Determine the (X, Y) coordinate at the center of the cell enclosing the given text.  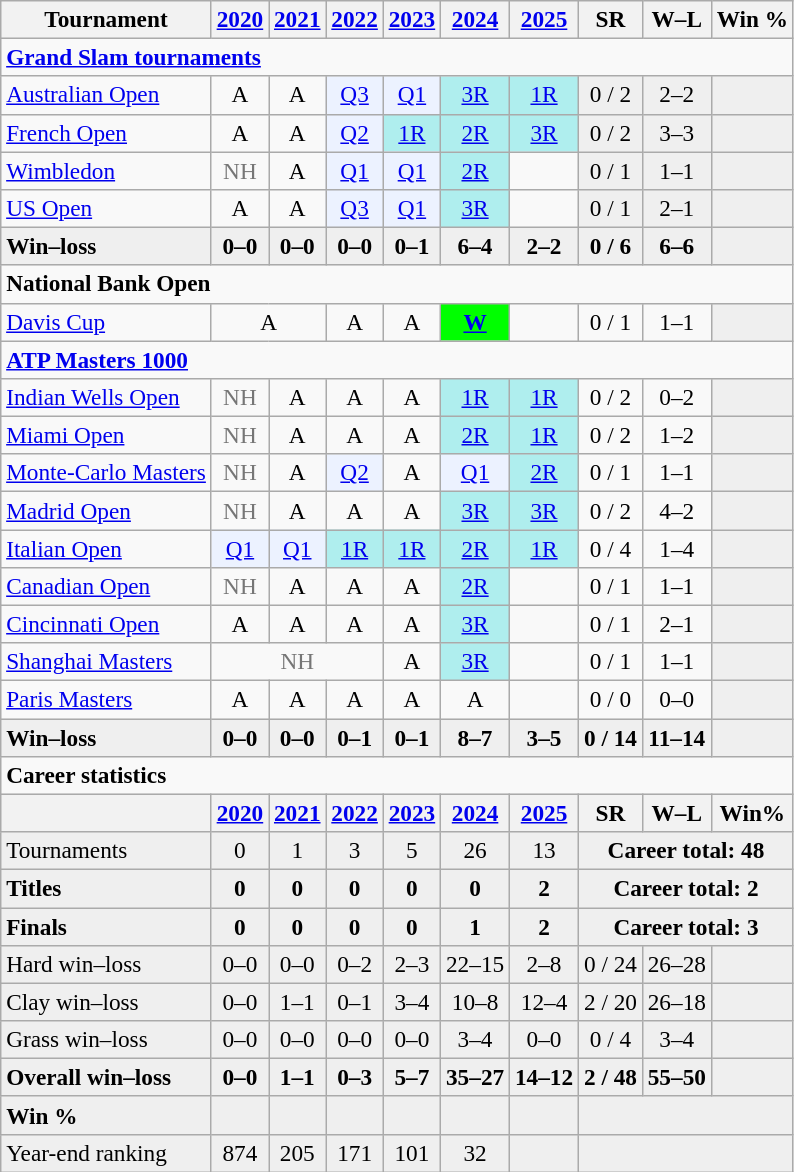
0 / 24 (611, 964)
Monte-Carlo Masters (106, 473)
1–4 (676, 548)
26–18 (676, 1002)
Davis Cup (106, 322)
11–14 (676, 737)
3–3 (676, 133)
6–4 (476, 246)
22–15 (476, 964)
2–3 (412, 964)
Finals (106, 926)
Clay win–loss (106, 1002)
35–27 (476, 1077)
4–2 (676, 510)
Year-end ranking (106, 1153)
Australian Open (106, 95)
Career total: 48 (686, 850)
Shanghai Masters (106, 662)
Career total: 3 (686, 926)
Indian Wells Open (106, 397)
Tournaments (106, 850)
Hard win–loss (106, 964)
Cincinnati Open (106, 624)
National Bank Open (398, 284)
0–3 (354, 1077)
5–7 (412, 1077)
5 (412, 850)
Italian Open (106, 548)
Win% (752, 813)
10–8 (476, 1002)
US Open (106, 208)
ATP Masters 1000 (398, 359)
3–5 (544, 737)
2–8 (544, 964)
26 (476, 850)
French Open (106, 133)
Overall win–loss (106, 1077)
8–7 (476, 737)
Paris Masters (106, 699)
2 / 48 (611, 1077)
101 (412, 1153)
13 (544, 850)
0 / 6 (611, 246)
Tournament (106, 19)
6–6 (676, 246)
Wimbledon (106, 170)
Madrid Open (106, 510)
1–2 (676, 435)
26–28 (676, 964)
14–12 (544, 1077)
0 / 14 (611, 737)
Grand Slam tournaments (398, 57)
32 (476, 1153)
Miami Open (106, 435)
Career statistics (398, 775)
Grass win–loss (106, 1039)
205 (298, 1153)
171 (354, 1153)
0 / 0 (611, 699)
55–50 (676, 1077)
3 (354, 850)
2 / 20 (611, 1002)
12–4 (544, 1002)
Titles (106, 888)
874 (240, 1153)
Canadian Open (106, 586)
Career total: 2 (686, 888)
W (476, 322)
